Output the (X, Y) coordinate of the center of the cell containing the given text.  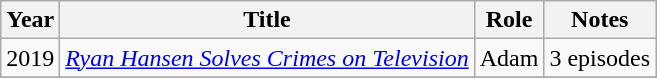
3 episodes (600, 58)
Role (509, 20)
Title (267, 20)
2019 (30, 58)
Adam (509, 58)
Year (30, 20)
Ryan Hansen Solves Crimes on Television (267, 58)
Notes (600, 20)
